Detect which cell encompasses the target text, then output its [X, Y] center coordinate. 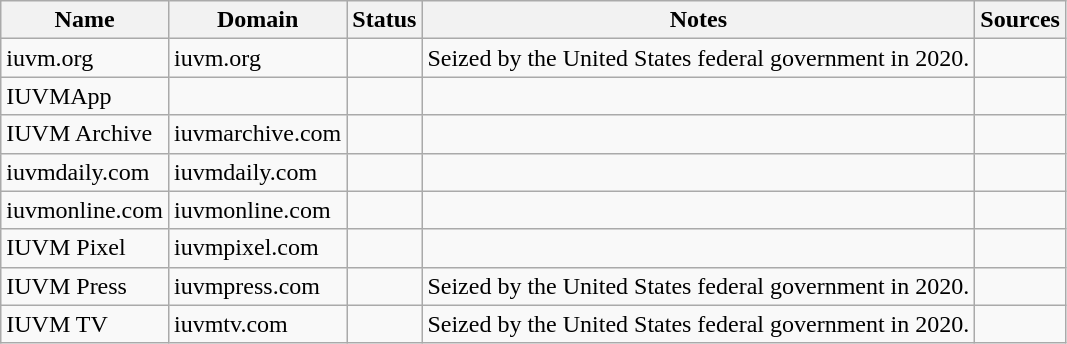
IUVM Pixel [85, 248]
Notes [698, 20]
Status [384, 20]
Domain [257, 20]
IUVM Archive [85, 134]
IUVM Press [85, 286]
Name [85, 20]
IUVM TV [85, 324]
iuvmpixel.com [257, 248]
IUVMApp [85, 96]
iuvmpress.com [257, 286]
Sources [1020, 20]
iuvmarchive.com [257, 134]
iuvmtv.com [257, 324]
